Output the [X, Y] coordinate of the center of the cell containing the given text.  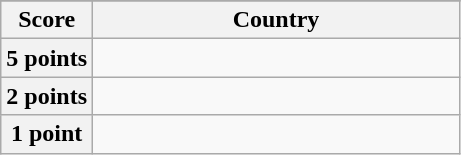
5 points [47, 58]
Country [276, 20]
1 point [47, 134]
Score [47, 20]
2 points [47, 96]
